Scan for the cell matching the given text and deliver its [X, Y] coordinate at center. 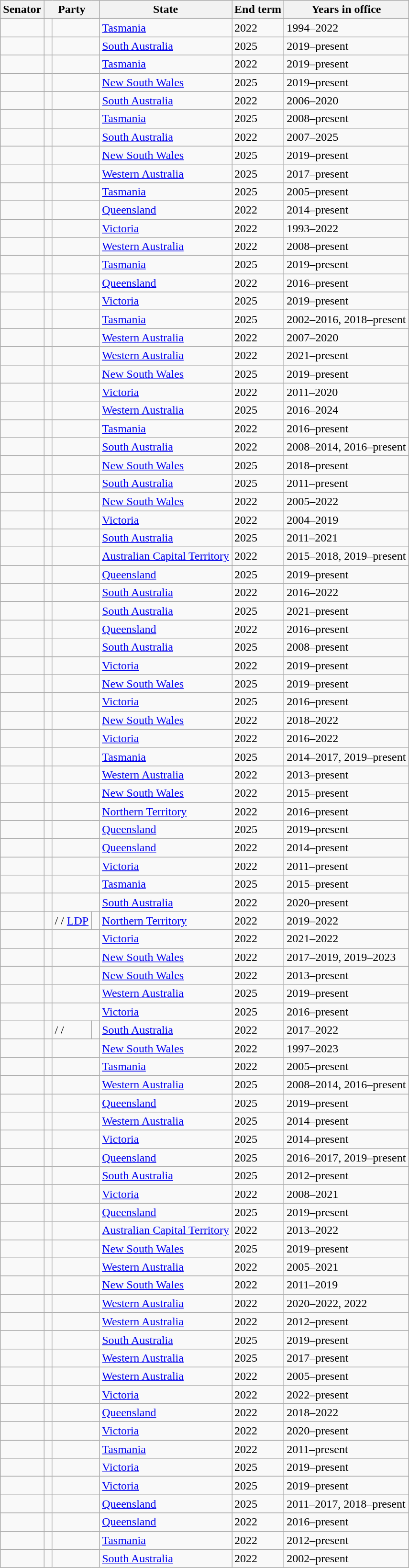
/ / LDP [72, 921]
2002–2016, 2018–present [346, 319]
2013–2022 [346, 1230]
2004–2019 [346, 519]
1994–2022 [346, 28]
2021–2022 [346, 939]
State [166, 10]
Senator [22, 10]
2017–2022 [346, 1030]
2002–present [346, 1558]
2011–2019 [346, 1285]
2011–2020 [346, 392]
2005–2022 [346, 501]
End term [258, 10]
2020–2022, 2022 [346, 1303]
2019–2022 [346, 921]
2011–2017, 2018–present [346, 1504]
2022–present [346, 1395]
2014–2017, 2019–present [346, 756]
Party [72, 10]
2015–2018, 2019–present [346, 556]
2011–2021 [346, 538]
2018–present [346, 465]
2005–2021 [346, 1267]
2007–2025 [346, 137]
2017–2019, 2019–2023 [346, 957]
1997–2023 [346, 1048]
2016–2017, 2019–present [346, 1158]
1993–2022 [346, 228]
2016–2024 [346, 410]
2006–2020 [346, 101]
2008–2021 [346, 1194]
2007–2020 [346, 338]
Years in office [346, 10]
/ / [72, 1030]
